Detect which cell encompasses the target text, then output its [X, Y] center coordinate. 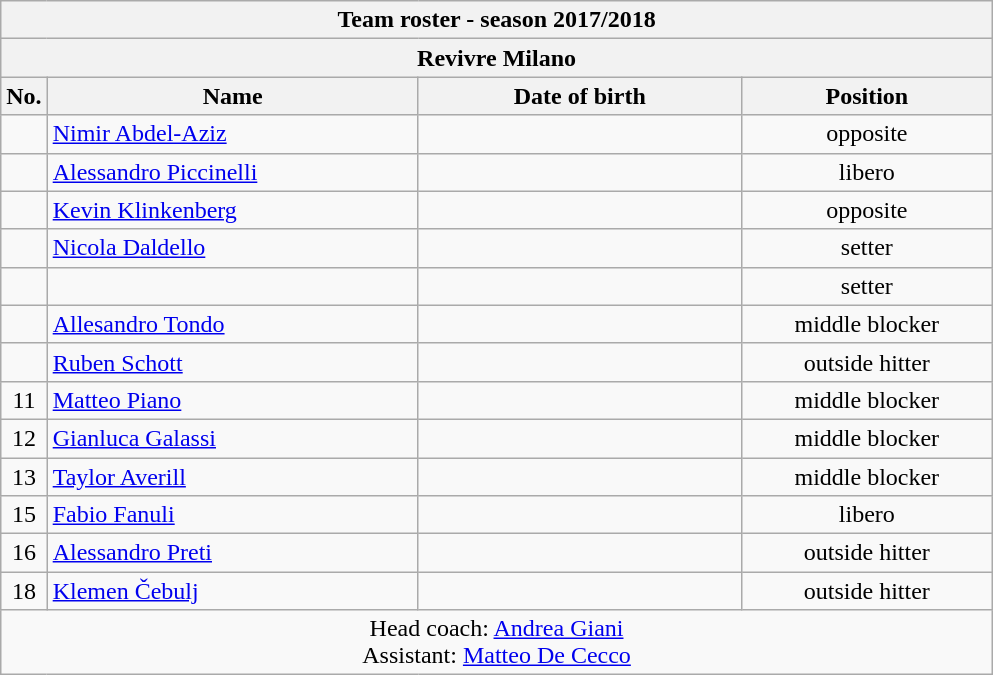
12 [24, 438]
18 [24, 591]
Kevin Klinkenberg [232, 210]
No. [24, 96]
Date of birth [580, 96]
Team roster - season 2017/2018 [497, 20]
Ruben Schott [232, 362]
Alessandro Piccinelli [232, 172]
11 [24, 400]
Nicola Daldello [232, 248]
Fabio Fanuli [232, 515]
Allesandro Tondo [232, 324]
Revivre Milano [497, 58]
Gianluca Galassi [232, 438]
Position [866, 96]
Taylor Averill [232, 477]
13 [24, 477]
Klemen Čebulj [232, 591]
16 [24, 553]
Alessandro Preti [232, 553]
Name [232, 96]
15 [24, 515]
Head coach: Andrea GianiAssistant: Matteo De Cecco [497, 642]
Matteo Piano [232, 400]
Nimir Abdel-Aziz [232, 134]
